Capture the cell that displays the provided text and extract its [X, Y] central coordinate. 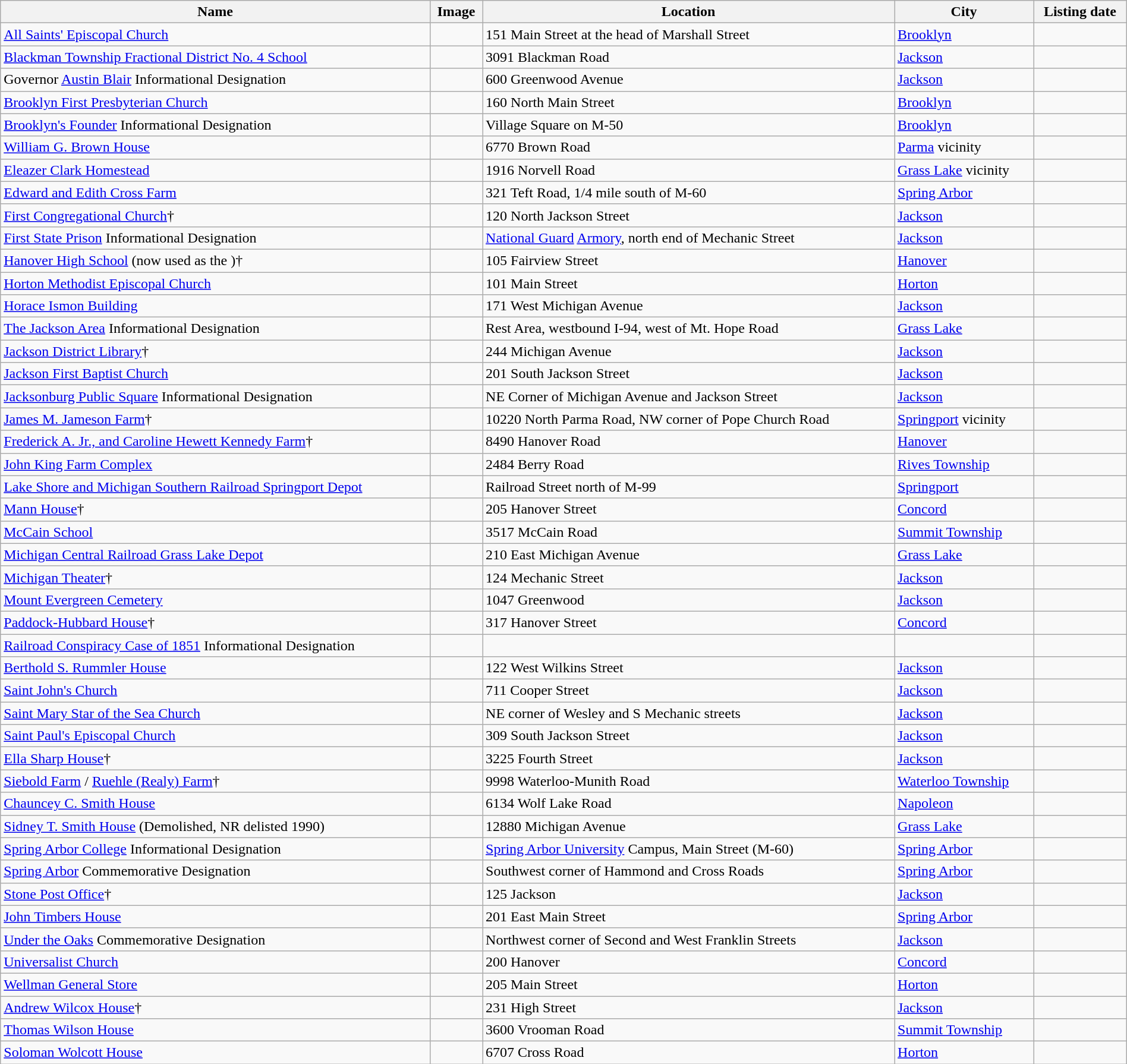
First State Prison Informational Designation [215, 238]
Listing date [1081, 12]
Rest Area, westbound I-94, west of Mt. Hope Road [688, 329]
Jacksonburg Public Square Informational Designation [215, 396]
6770 Brown Road [688, 147]
Brooklyn First Presbyterian Church [215, 102]
Edward and Edith Cross Farm [215, 193]
9998 Waterloo-Munith Road [688, 781]
Blackman Township Fractional District No. 4 School [215, 57]
125 Jackson [688, 894]
All Saints' Episcopal Church [215, 34]
309 South Jackson Street [688, 736]
Paddock-Hubbard House† [215, 622]
Napoleon [964, 804]
3600 Vrooman Road [688, 1030]
Railroad Conspiracy Case of 1851 Informational Designation [215, 645]
151 Main Street at the head of Marshall Street [688, 34]
National Guard Armory, north end of Mechanic Street [688, 238]
Soloman Wolcott House [215, 1053]
William G. Brown House [215, 147]
Rives Township [964, 464]
Lake Shore and Michigan Southern Railroad Springport Depot [215, 487]
Saint Mary Star of the Sea Church [215, 713]
8490 Hanover Road [688, 442]
City [964, 12]
Spring Arbor College Informational Designation [215, 849]
Horace Ismon Building [215, 306]
Location [688, 12]
1047 Greenwood [688, 600]
Wellman General Store [215, 984]
Springport [964, 487]
Waterloo Township [964, 781]
Frederick A. Jr., and Caroline Hewett Kennedy Farm† [215, 442]
Stone Post Office† [215, 894]
Spring Arbor Commemorative Designation [215, 871]
Eleazer Clark Homestead [215, 170]
171 West Michigan Avenue [688, 306]
12880 Michigan Avenue [688, 826]
3225 Fourth Street [688, 758]
Michigan Central Railroad Grass Lake Depot [215, 555]
Railroad Street north of M-99 [688, 487]
Northwest corner of Second and West Franklin Streets [688, 939]
105 Fairview Street [688, 260]
Parma vicinity [964, 147]
Grass Lake vicinity [964, 170]
Horton Methodist Episcopal Church [215, 284]
120 North Jackson Street [688, 215]
124 Mechanic Street [688, 577]
317 Hanover Street [688, 622]
John Timbers House [215, 917]
201 East Main Street [688, 917]
244 Michigan Avenue [688, 351]
Chauncey C. Smith House [215, 804]
Mann House† [215, 509]
Jackson District Library† [215, 351]
231 High Street [688, 1008]
James M. Jameson Farm† [215, 419]
NE corner of Wesley and S Mechanic streets [688, 713]
101 Main Street [688, 284]
210 East Michigan Avenue [688, 555]
Southwest corner of Hammond and Cross Roads [688, 871]
Siebold Farm / Ruehle (Realy) Farm† [215, 781]
201 South Jackson Street [688, 374]
711 Cooper Street [688, 691]
Mount Evergreen Cemetery [215, 600]
321 Teft Road, 1/4 mile south of M-60 [688, 193]
Ella Sharp House† [215, 758]
Andrew Wilcox House† [215, 1008]
Name [215, 12]
McCain School [215, 532]
The Jackson Area Informational Designation [215, 329]
200 Hanover [688, 962]
First Congregational Church† [215, 215]
NE Corner of Michigan Avenue and Jackson Street [688, 396]
Brooklyn's Founder Informational Designation [215, 125]
Saint Paul's Episcopal Church [215, 736]
3517 McCain Road [688, 532]
Universalist Church [215, 962]
600 Greenwood Avenue [688, 80]
3091 Blackman Road [688, 57]
Berthold S. Rummler House [215, 668]
Governor Austin Blair Informational Designation [215, 80]
2484 Berry Road [688, 464]
Image [456, 12]
Saint John's Church [215, 691]
6134 Wolf Lake Road [688, 804]
Michigan Theater† [215, 577]
10220 North Parma Road, NW corner of Pope Church Road [688, 419]
122 West Wilkins Street [688, 668]
160 North Main Street [688, 102]
Hanover High School (now used as the )† [215, 260]
205 Main Street [688, 984]
John King Farm Complex [215, 464]
6707 Cross Road [688, 1053]
1916 Norvell Road [688, 170]
Jackson First Baptist Church [215, 374]
Under the Oaks Commemorative Designation [215, 939]
Village Square on M-50 [688, 125]
Thomas Wilson House [215, 1030]
Springport vicinity [964, 419]
Sidney T. Smith House (Demolished, NR delisted 1990) [215, 826]
Spring Arbor University Campus, Main Street (M-60) [688, 849]
205 Hanover Street [688, 509]
